Find where the given text appears and provide that cell's center as (X, Y) coordinate. 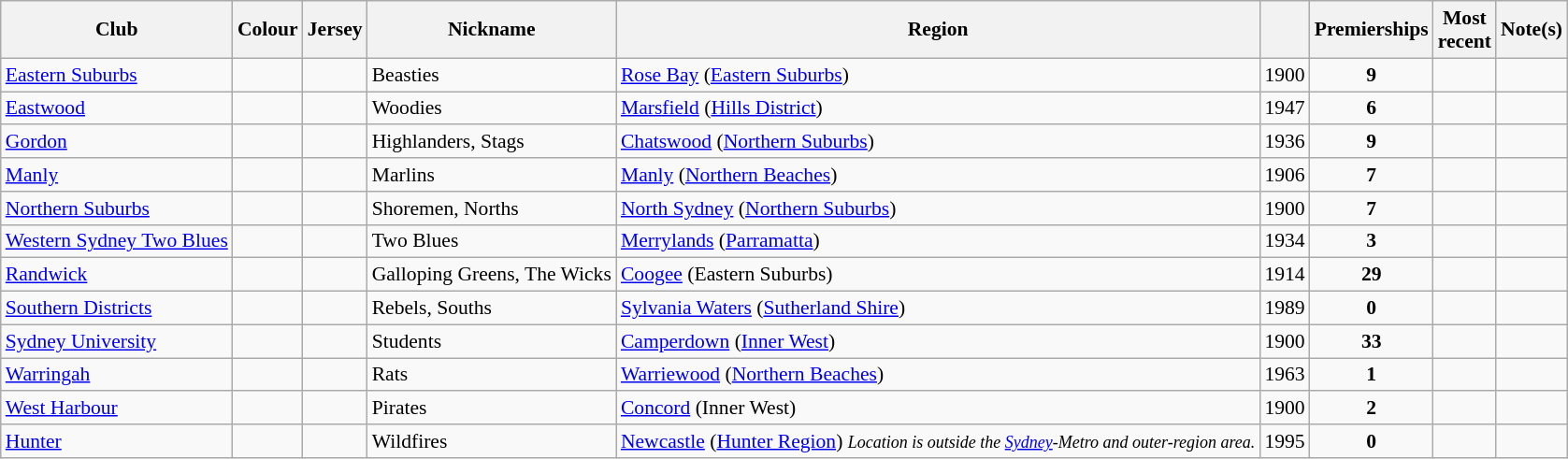
Region (938, 30)
Eastwood (117, 108)
Southern Districts (117, 308)
Chatswood (Northern Suburbs) (938, 142)
North Sydney (Northern Suburbs) (938, 208)
Jersey (335, 30)
Wildfires (492, 441)
2 (1372, 409)
Warringah (117, 375)
6 (1372, 108)
Galloping Greens, The Wicks (492, 275)
1936 (1285, 142)
West Harbour (117, 409)
1947 (1285, 108)
Manly (Northern Beaches) (938, 175)
Nickname (492, 30)
Concord (Inner West) (938, 409)
1906 (1285, 175)
Rebels, Souths (492, 308)
Randwick (117, 275)
Gordon (117, 142)
33 (1372, 341)
Pirates (492, 409)
Coogee (Eastern Suburbs) (938, 275)
Rose Bay (Eastern Suburbs) (938, 75)
1989 (1285, 308)
Manly (117, 175)
1995 (1285, 441)
Highlanders, Stags (492, 142)
Two Blues (492, 241)
Merrylands (Parramatta) (938, 241)
1914 (1285, 275)
Newcastle (Hunter Region) Location is outside the Sydney-Metro and outer-region area. (938, 441)
Sydney University (117, 341)
Woodies (492, 108)
3 (1372, 241)
Shoremen, Norths (492, 208)
Note(s) (1532, 30)
Sylvania Waters (Sutherland Shire) (938, 308)
Hunter (117, 441)
Mostrecent (1464, 30)
Marsfield (Hills District) (938, 108)
1 (1372, 375)
Students (492, 341)
Colour (267, 30)
Beasties (492, 75)
1934 (1285, 241)
Premierships (1372, 30)
Rats (492, 375)
Club (117, 30)
Eastern Suburbs (117, 75)
1963 (1285, 375)
29 (1372, 275)
Western Sydney Two Blues (117, 241)
Camperdown (Inner West) (938, 341)
Warriewood (Northern Beaches) (938, 375)
Northern Suburbs (117, 208)
Marlins (492, 175)
